Identify which cell holds the provided text, then report its [x, y] central coordinate. 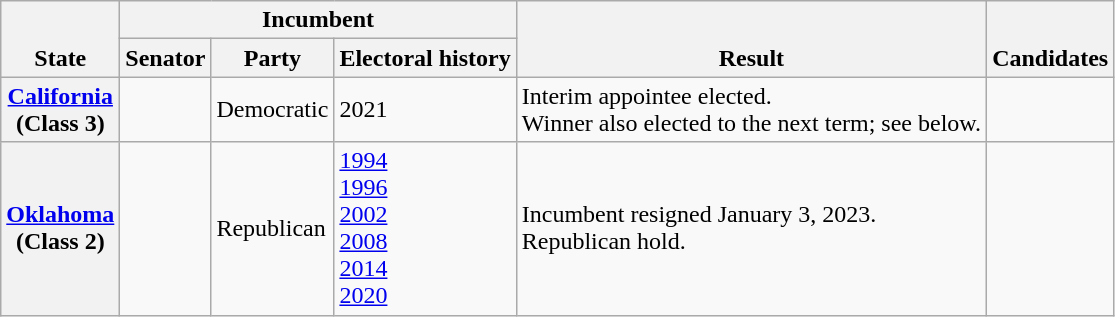
Party [272, 58]
State [60, 39]
Incumbent resigned January 3, 2023.Republican hold. [751, 228]
Incumbent [318, 20]
2021 [425, 110]
Electoral history [425, 58]
Senator [166, 58]
Republican [272, 228]
1994 19962002200820142020 [425, 228]
California(Class 3) [60, 110]
Candidates [1050, 39]
Oklahoma(Class 2) [60, 228]
Democratic [272, 110]
Result [751, 39]
Interim appointee elected.Winner also elected to the next term; see below. [751, 110]
